Find where the given text appears and provide that cell's center as (X, Y) coordinate. 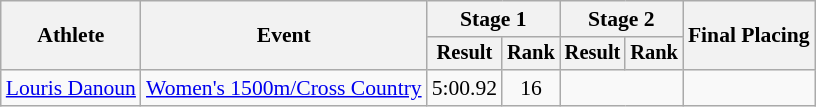
16 (531, 88)
Stage 1 (494, 19)
Final Placing (749, 36)
Athlete (71, 36)
Louris Danoun (71, 88)
5:00.92 (464, 88)
Stage 2 (622, 19)
Event (284, 36)
Women's 1500m/Cross Country (284, 88)
